Pinpoint the cell where the given text exists, returning its (x, y) midpoint coordinate. 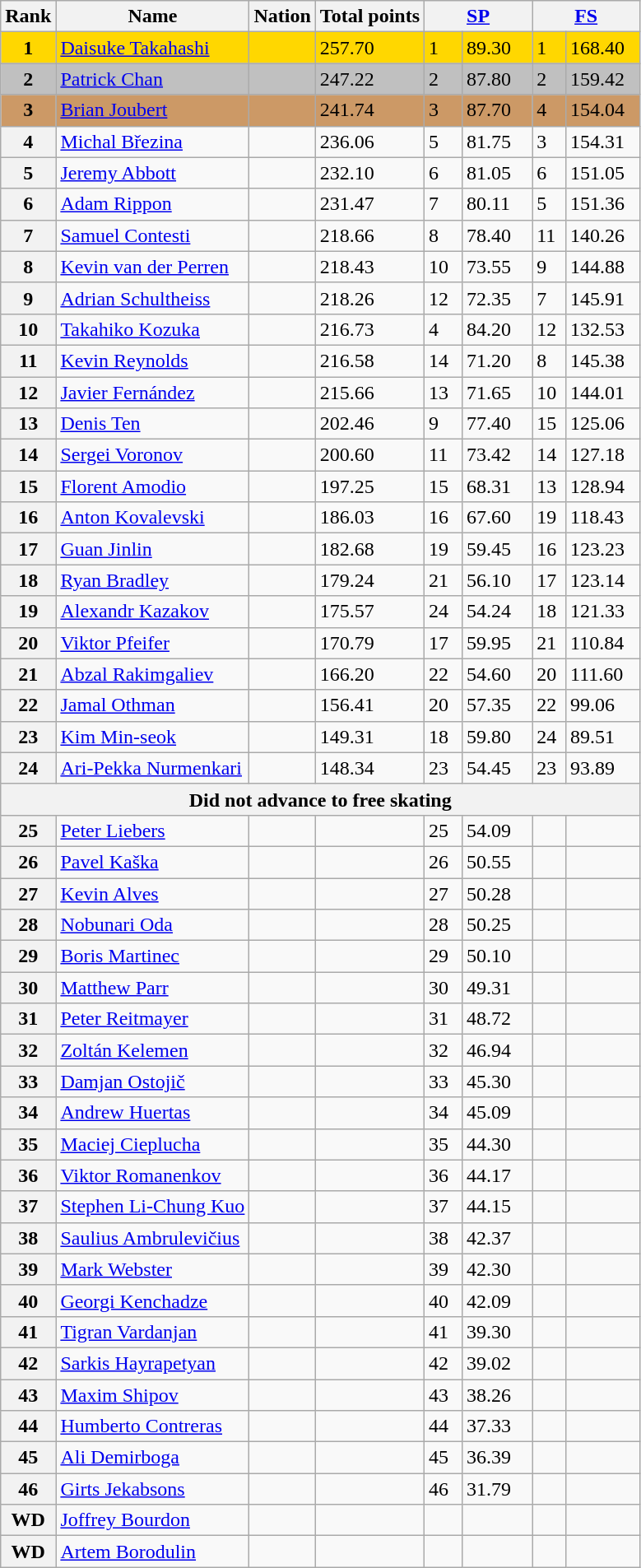
Andrew Huertas (153, 1113)
68.31 (497, 486)
202.46 (369, 424)
39.30 (497, 1332)
154.31 (603, 142)
44.15 (497, 1207)
156.41 (369, 705)
Alexandr Kazakov (153, 612)
Name (153, 16)
54.45 (497, 768)
Patrick Chan (153, 79)
170.79 (369, 643)
216.73 (369, 329)
Peter Reitmayer (153, 1019)
257.70 (369, 48)
218.43 (369, 267)
Tigran Vardanjan (153, 1332)
Samuel Contesti (153, 235)
Ari-Pekka Nurmenkari (153, 768)
39.02 (497, 1363)
148.34 (369, 768)
231.47 (369, 204)
118.43 (603, 518)
37.33 (497, 1426)
Florent Amodio (153, 486)
Anton Kovalevski (153, 518)
Rank (28, 16)
89.51 (603, 737)
Artem Borodulin (153, 1552)
Maxim Shipov (153, 1395)
186.03 (369, 518)
Jamal Othman (153, 705)
215.66 (369, 393)
151.05 (603, 173)
Viktor Pfeifer (153, 643)
Kevin van der Perren (153, 267)
110.84 (603, 643)
49.31 (497, 988)
44.30 (497, 1144)
38.26 (497, 1395)
71.20 (497, 361)
73.42 (497, 455)
67.60 (497, 518)
125.06 (603, 424)
31.79 (497, 1489)
Humberto Contreras (153, 1426)
Matthew Parr (153, 988)
144.01 (603, 393)
44.17 (497, 1175)
57.35 (497, 705)
Nobunari Oda (153, 925)
200.60 (369, 455)
80.11 (497, 204)
182.68 (369, 549)
50.28 (497, 893)
197.25 (369, 486)
123.14 (603, 580)
71.65 (497, 393)
Ali Demirboga (153, 1458)
Javier Fernández (153, 393)
81.05 (497, 173)
247.22 (369, 79)
111.60 (603, 674)
Total points (369, 16)
218.66 (369, 235)
Georgi Kenchadze (153, 1300)
Mark Webster (153, 1269)
89.30 (497, 48)
Peter Liebers (153, 831)
149.31 (369, 737)
78.40 (497, 235)
Girts Jekabsons (153, 1489)
128.94 (603, 486)
241.74 (369, 110)
166.20 (369, 674)
Adam Rippon (153, 204)
232.10 (369, 173)
236.06 (369, 142)
Saulius Ambrulevičius (153, 1238)
127.18 (603, 455)
Sergei Voronov (153, 455)
151.36 (603, 204)
87.70 (497, 110)
59.95 (497, 643)
132.53 (603, 329)
Kim Min-seok (153, 737)
159.42 (603, 79)
SP (479, 16)
154.04 (603, 110)
54.09 (497, 831)
Denis Ten (153, 424)
Did not advance to free skating (321, 799)
42.30 (497, 1269)
218.26 (369, 298)
FS (586, 16)
145.91 (603, 298)
Guan Jinlin (153, 549)
Nation (282, 16)
Brian Joubert (153, 110)
Zoltán Kelemen (153, 1050)
45.30 (497, 1082)
175.57 (369, 612)
Viktor Romanenkov (153, 1175)
Sarkis Hayrapetyan (153, 1363)
42.37 (497, 1238)
54.60 (497, 674)
72.35 (497, 298)
123.23 (603, 549)
99.06 (603, 705)
Kevin Reynolds (153, 361)
Adrian Schultheiss (153, 298)
121.33 (603, 612)
50.25 (497, 925)
56.10 (497, 580)
84.20 (497, 329)
46.94 (497, 1050)
Kevin Alves (153, 893)
Stephen Li-Chung Kuo (153, 1207)
48.72 (497, 1019)
Daisuke Takahashi (153, 48)
Boris Martinec (153, 956)
50.10 (497, 956)
42.09 (497, 1300)
36.39 (497, 1458)
216.58 (369, 361)
Damjan Ostojič (153, 1082)
77.40 (497, 424)
Takahiko Kozuka (153, 329)
59.45 (497, 549)
168.40 (603, 48)
140.26 (603, 235)
73.55 (497, 267)
179.24 (369, 580)
93.89 (603, 768)
Abzal Rakimgaliev (153, 674)
144.88 (603, 267)
Maciej Cieplucha (153, 1144)
45.09 (497, 1113)
50.55 (497, 862)
87.80 (497, 79)
145.38 (603, 361)
59.80 (497, 737)
Joffrey Bourdon (153, 1520)
81.75 (497, 142)
Jeremy Abbott (153, 173)
Ryan Bradley (153, 580)
Michal Březina (153, 142)
Pavel Kaška (153, 862)
54.24 (497, 612)
